Pinpoint the cell where the given text exists, returning its [x, y] midpoint coordinate. 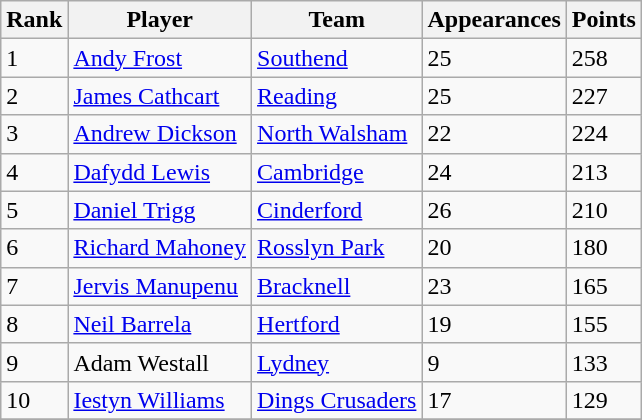
Reading [337, 96]
129 [604, 400]
Lydney [337, 362]
James Cathcart [160, 96]
Points [604, 20]
Iestyn Williams [160, 400]
Player [160, 20]
10 [34, 400]
5 [34, 210]
Cambridge [337, 172]
133 [604, 362]
Andy Frost [160, 58]
165 [604, 286]
Richard Mahoney [160, 248]
Hertford [337, 324]
Rosslyn Park [337, 248]
7 [34, 286]
Dings Crusaders [337, 400]
227 [604, 96]
Jervis Manupenu [160, 286]
258 [604, 58]
19 [494, 324]
180 [604, 248]
22 [494, 134]
20 [494, 248]
Rank [34, 20]
4 [34, 172]
24 [494, 172]
Neil Barrela [160, 324]
Team [337, 20]
26 [494, 210]
23 [494, 286]
210 [604, 210]
224 [604, 134]
6 [34, 248]
213 [604, 172]
Cinderford [337, 210]
3 [34, 134]
8 [34, 324]
Adam Westall [160, 362]
Bracknell [337, 286]
Dafydd Lewis [160, 172]
155 [604, 324]
Appearances [494, 20]
Southend [337, 58]
North Walsham [337, 134]
17 [494, 400]
1 [34, 58]
Daniel Trigg [160, 210]
2 [34, 96]
Andrew Dickson [160, 134]
